Detect which cell encompasses the target text, then output its (X, Y) center coordinate. 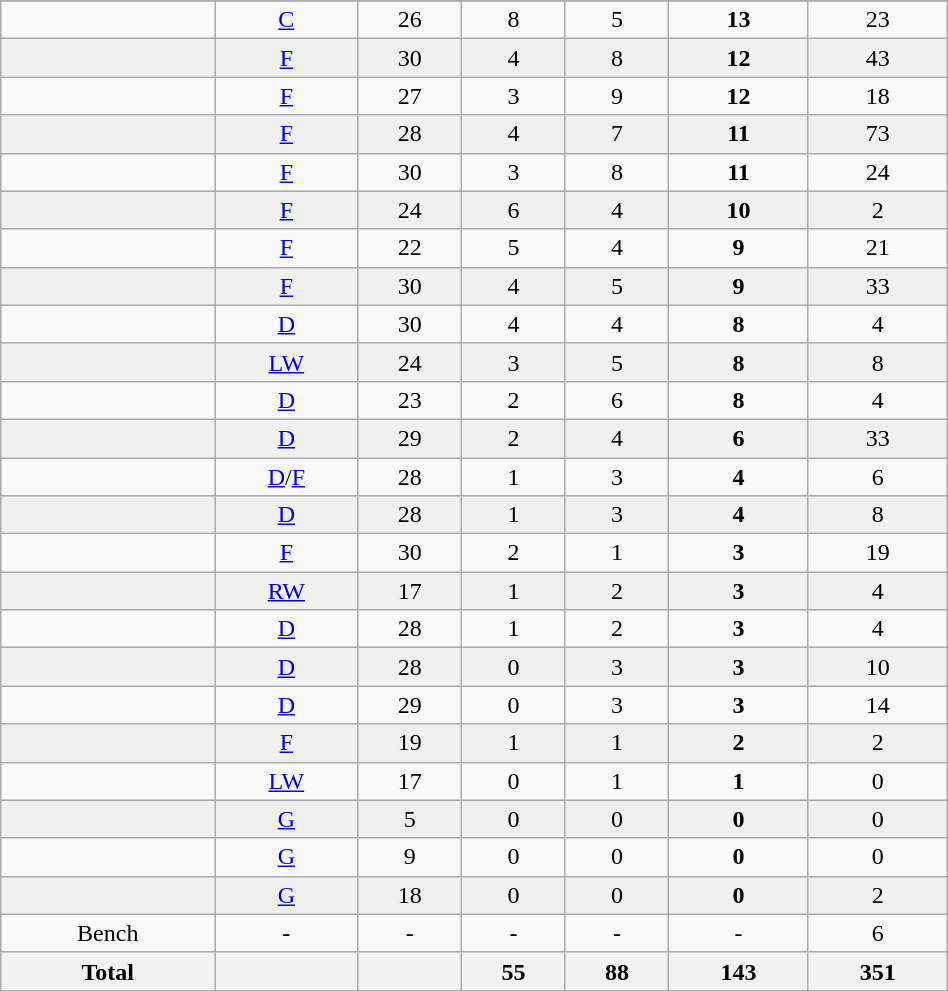
C (286, 20)
14 (878, 705)
43 (878, 58)
RW (286, 591)
73 (878, 134)
Bench (108, 933)
Total (108, 971)
26 (410, 20)
13 (738, 20)
55 (514, 971)
143 (738, 971)
21 (878, 248)
88 (617, 971)
D/F (286, 477)
7 (617, 134)
351 (878, 971)
27 (410, 96)
22 (410, 248)
